Find where the given text appears and provide that cell's center as (X, Y) coordinate. 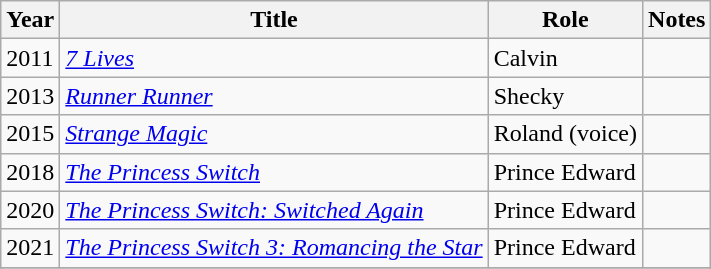
7 Lives (274, 58)
Notes (677, 20)
Year (30, 20)
Strange Magic (274, 134)
2018 (30, 172)
Runner Runner (274, 96)
2021 (30, 248)
The Princess Switch (274, 172)
Shecky (565, 96)
Roland (voice) (565, 134)
The Princess Switch 3: Romancing the Star (274, 248)
The Princess Switch: Switched Again (274, 210)
2015 (30, 134)
Role (565, 20)
Title (274, 20)
2020 (30, 210)
2011 (30, 58)
2013 (30, 96)
Calvin (565, 58)
